Pinpoint the cell where the given text exists, returning its [X, Y] midpoint coordinate. 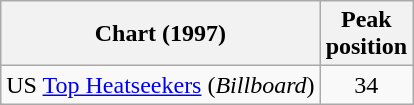
US Top Heatseekers (Billboard) [160, 85]
Chart (1997) [160, 34]
34 [366, 85]
Peakposition [366, 34]
